From the cell containing the given text, extract its center point as (X, Y) coordinate. 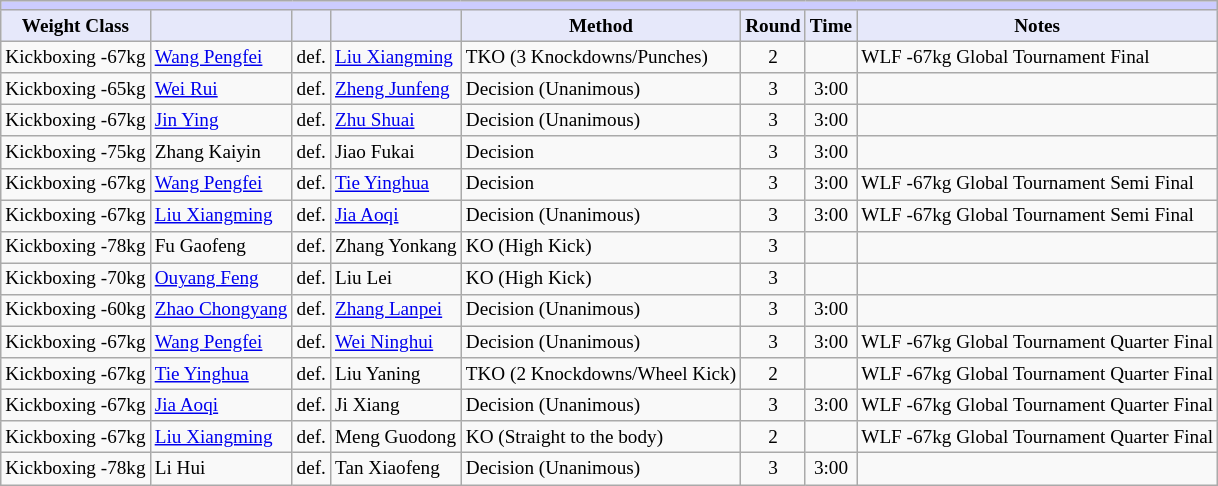
Round (774, 26)
Liu Lei (396, 279)
TKO (2 Knockdowns/Wheel Kick) (600, 374)
Zhang Kaiyin (221, 152)
Method (600, 26)
Kickboxing -75kg (76, 152)
Jin Ying (221, 121)
Ji Xiang (396, 405)
Li Hui (221, 469)
TKO (3 Knockdowns/Punches) (600, 57)
Jiao Fukai (396, 152)
Kickboxing -70kg (76, 279)
Zhu Shuai (396, 121)
Zhang Lanpei (396, 310)
Wei Rui (221, 89)
WLF -67kg Global Tournament Final (1038, 57)
Zheng Junfeng (396, 89)
Notes (1038, 26)
Ouyang Feng (221, 279)
Liu Yaning (396, 374)
Kickboxing -65kg (76, 89)
Tan Xiaofeng (396, 469)
Fu Gaofeng (221, 247)
Kickboxing -60kg (76, 310)
Meng Guodong (396, 437)
KO (Straight to the body) (600, 437)
Zhang Yonkang (396, 247)
Weight Class (76, 26)
Time (830, 26)
Zhao Chongyang (221, 310)
Wei Ninghui (396, 342)
